Identify which cell holds the provided text, then report its (x, y) central coordinate. 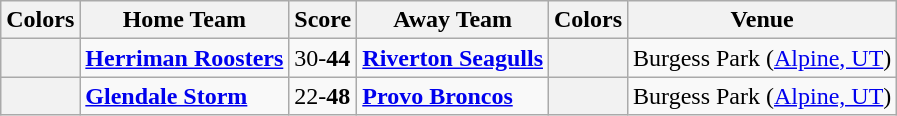
Riverton Seagulls (453, 58)
Glendale Storm (184, 96)
Provo Broncos (453, 96)
Away Team (453, 20)
Herriman Roosters (184, 58)
30-44 (323, 58)
Venue (762, 20)
Score (323, 20)
22-48 (323, 96)
Home Team (184, 20)
